Return (x, y) of the center of cell containing provided text 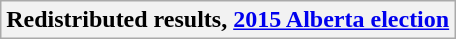
Redistributed results, 2015 Alberta election (228, 20)
